Capture the cell that displays the provided text and extract its (x, y) central coordinate. 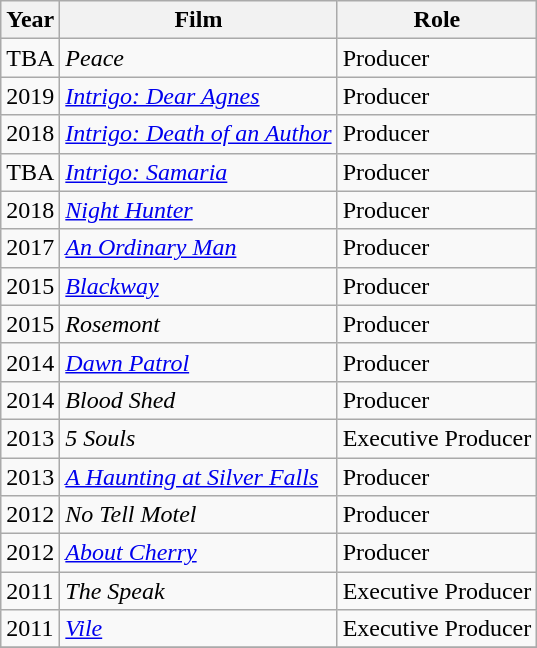
Intrigo: Death of an Author (198, 134)
Blackway (198, 286)
Role (437, 20)
2019 (30, 96)
A Haunting at Silver Falls (198, 477)
Intrigo: Dear Agnes (198, 96)
Night Hunter (198, 210)
2017 (30, 248)
Vile (198, 629)
Peace (198, 58)
The Speak (198, 591)
Rosemont (198, 324)
Intrigo: Samaria (198, 172)
Blood Shed (198, 400)
5 Souls (198, 438)
About Cherry (198, 553)
Dawn Patrol (198, 362)
An Ordinary Man (198, 248)
Film (198, 20)
Year (30, 20)
No Tell Motel (198, 515)
